Return [x, y] of the center of cell containing provided text 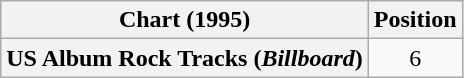
US Album Rock Tracks (Billboard) [185, 58]
6 [415, 58]
Position [415, 20]
Chart (1995) [185, 20]
